Identify which cell holds the provided text, then report its (x, y) central coordinate. 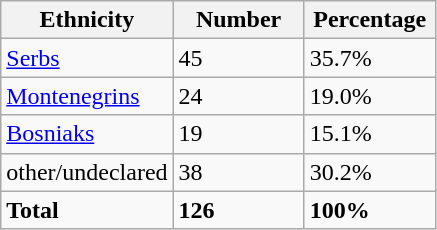
24 (238, 96)
19.0% (370, 96)
126 (238, 210)
35.7% (370, 58)
30.2% (370, 172)
Serbs (87, 58)
Percentage (370, 20)
100% (370, 210)
Ethnicity (87, 20)
15.1% (370, 134)
19 (238, 134)
Bosniaks (87, 134)
38 (238, 172)
Total (87, 210)
other/undeclared (87, 172)
45 (238, 58)
Number (238, 20)
Montenegrins (87, 96)
